Determine the (X, Y) coordinate at the center of the cell enclosing the given text.  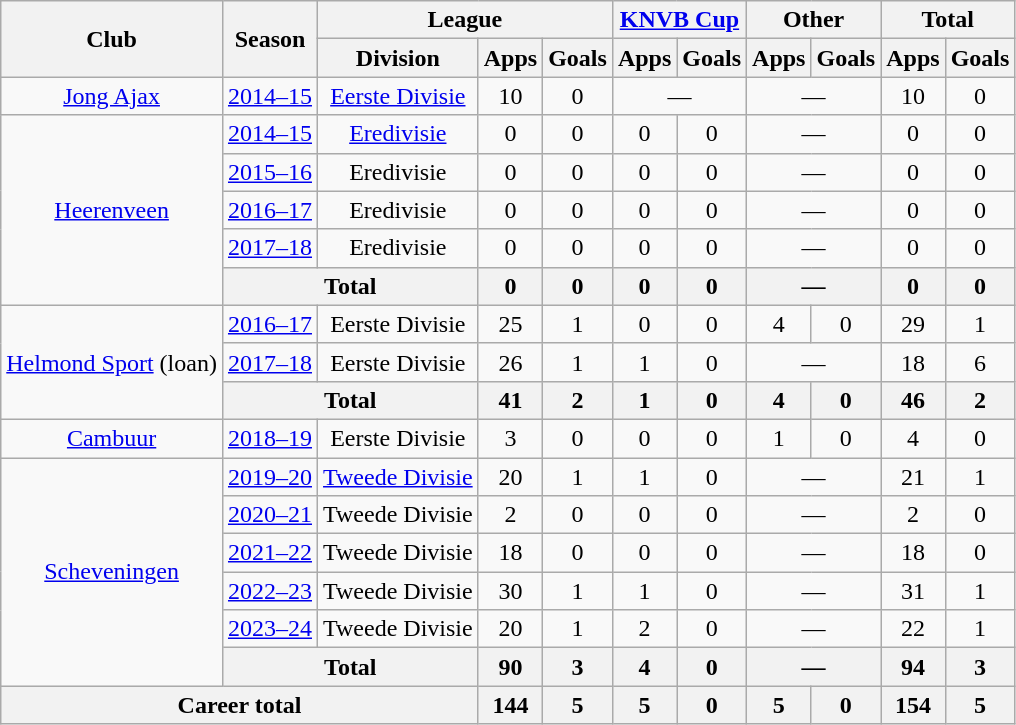
90 (510, 667)
2021–22 (270, 553)
41 (510, 400)
Heerenveen (112, 210)
2019–20 (270, 477)
2018–19 (270, 438)
94 (913, 667)
2015–16 (270, 172)
Scheveningen (112, 572)
31 (913, 591)
Club (112, 39)
Division (398, 58)
46 (913, 400)
25 (510, 324)
Other (814, 20)
29 (913, 324)
22 (913, 629)
21 (913, 477)
26 (510, 362)
League (466, 20)
30 (510, 591)
6 (980, 362)
Cambuur (112, 438)
154 (913, 705)
Helmond Sport (loan) (112, 362)
Season (270, 39)
KNVB Cup (679, 20)
2022–23 (270, 591)
144 (510, 705)
2023–24 (270, 629)
Jong Ajax (112, 96)
2020–21 (270, 515)
Career total (240, 705)
